Output the [X, Y] coordinate of the center of the cell containing the given text.  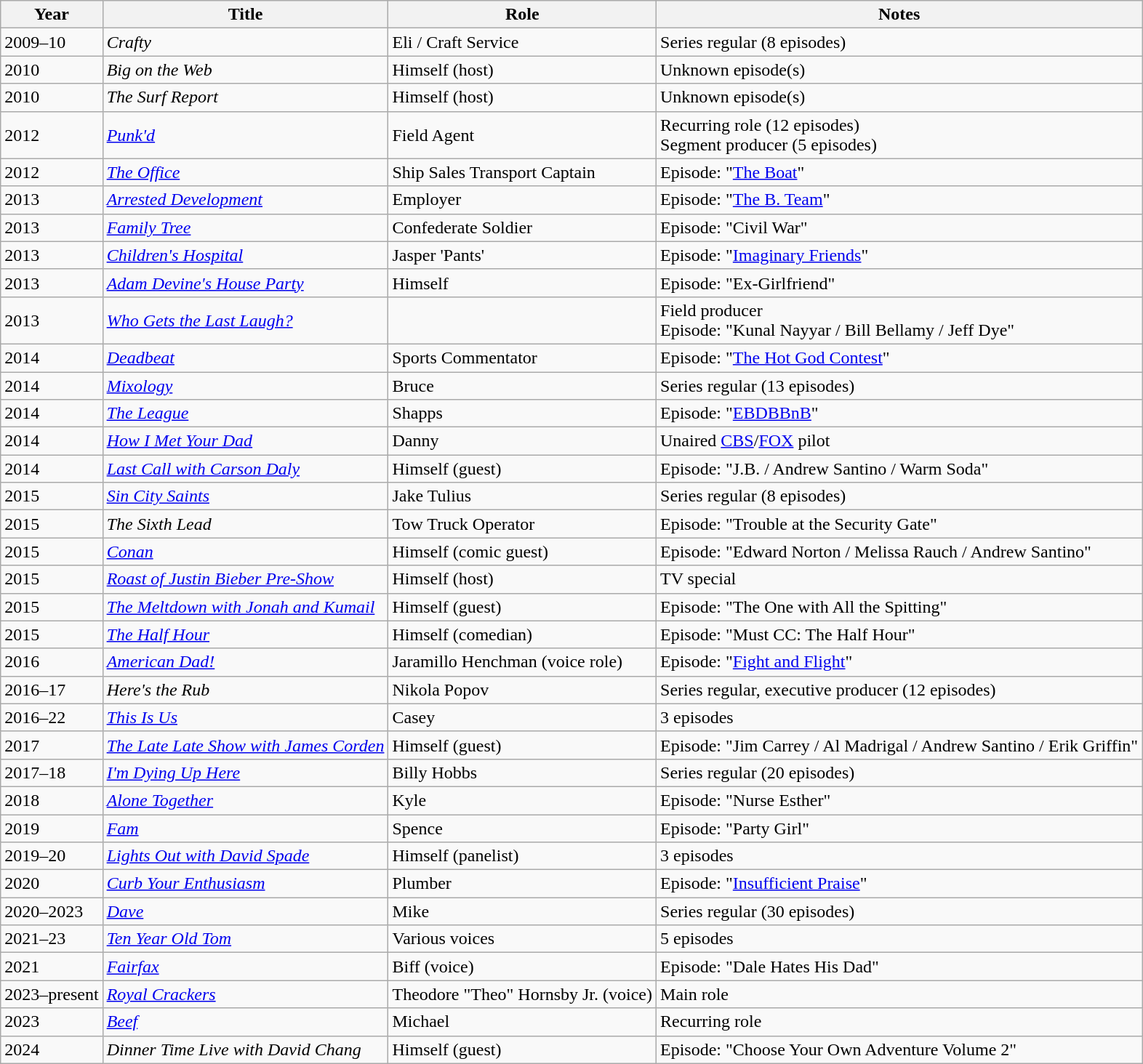
Biff (voice) [522, 967]
2018 [52, 800]
Jasper 'Pants' [522, 255]
American Dad! [246, 662]
Confederate Soldier [522, 227]
Eli / Craft Service [522, 42]
2019 [52, 828]
Recurring role [899, 1022]
2016–17 [52, 690]
Billy Hobbs [522, 773]
Himself (comic guest) [522, 552]
Here's the Rub [246, 690]
Big on the Web [246, 70]
2023 [52, 1022]
The Late Late Show with James Corden [246, 745]
Kyle [522, 800]
Field producerEpisode: "Kunal Nayyar / Bill Bellamy / Jeff Dye" [899, 320]
Conan [246, 552]
Punk'd [246, 135]
Episode: "Civil War" [899, 227]
Family Tree [246, 227]
The Meltdown with Jonah and Kumail [246, 607]
2017–18 [52, 773]
Episode: "Choose Your Own Adventure Volume 2" [899, 1049]
Episode: "Ex-Girlfriend" [899, 283]
Fairfax [246, 967]
Royal Crackers [246, 994]
2020–2023 [52, 911]
2020 [52, 884]
Theodore "Theo" Hornsby Jr. (voice) [522, 994]
Adam Devine's House Party [246, 283]
Sports Commentator [522, 358]
Lights Out with David Spade [246, 856]
Episode: "Jim Carrey / Al Madrigal / Andrew Santino / Erik Griffin" [899, 745]
I'm Dying Up Here [246, 773]
Mike [522, 911]
Plumber [522, 884]
Field Agent [522, 135]
Series regular (30 episodes) [899, 911]
5 episodes [899, 939]
Beef [246, 1022]
Episode: "Nurse Esther" [899, 800]
Episode: "EBDBBnB" [899, 414]
Danny [522, 441]
Episode: "The Hot God Contest" [899, 358]
Episode: "Insufficient Praise" [899, 884]
Dinner Time Live with David Chang [246, 1049]
Year [52, 15]
Episode: "J.B. / Andrew Santino / Warm Soda" [899, 469]
The League [246, 414]
2021 [52, 967]
2024 [52, 1049]
Bruce [522, 386]
Title [246, 15]
Series regular (13 episodes) [899, 386]
Notes [899, 15]
The Office [246, 172]
2017 [52, 745]
Series regular (20 episodes) [899, 773]
Ten Year Old Tom [246, 939]
Episode: "The B. Team" [899, 200]
Episode: "Imaginary Friends" [899, 255]
Episode: "Edward Norton / Melissa Rauch / Andrew Santino" [899, 552]
Deadbeat [246, 358]
Dave [246, 911]
Main role [899, 994]
Role [522, 15]
Jaramillo Henchman (voice role) [522, 662]
Himself (comedian) [522, 634]
Mixology [246, 386]
Michael [522, 1022]
Episode: "The One with All the Spitting" [899, 607]
Episode: "Trouble at the Security Gate" [899, 524]
Arrested Development [246, 200]
2023–present [52, 994]
Casey [522, 717]
Shapps [522, 414]
Episode: "Must CC: The Half Hour" [899, 634]
The Sixth Lead [246, 524]
Himself (panelist) [522, 856]
Employer [522, 200]
Series regular, executive producer (12 episodes) [899, 690]
Ship Sales Transport Captain [522, 172]
Spence [522, 828]
Unaired CBS/FOX pilot [899, 441]
2019–20 [52, 856]
Who Gets the Last Laugh? [246, 320]
Episode: "Fight and Flight" [899, 662]
Nikola Popov [522, 690]
Sin City Saints [246, 496]
Fam [246, 828]
2021–23 [52, 939]
Episode: "Party Girl" [899, 828]
Jake Tulius [522, 496]
Episode: "Dale Hates His Dad" [899, 967]
Roast of Justin Bieber Pre-Show [246, 579]
How I Met Your Dad [246, 441]
Various voices [522, 939]
The Half Hour [246, 634]
2016–22 [52, 717]
TV special [899, 579]
This Is Us [246, 717]
Last Call with Carson Daly [246, 469]
Episode: "The Boat" [899, 172]
Himself [522, 283]
Curb Your Enthusiasm [246, 884]
The Surf Report [246, 97]
2016 [52, 662]
Children's Hospital [246, 255]
2009–10 [52, 42]
Tow Truck Operator [522, 524]
Crafty [246, 42]
Recurring role (12 episodes)Segment producer (5 episodes) [899, 135]
Alone Together [246, 800]
